Provide the [x, y] coordinate of the cell's center where the given text is located.  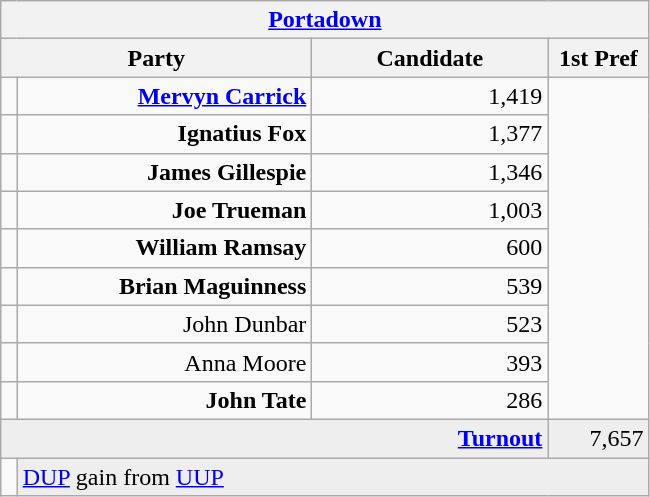
523 [430, 324]
393 [430, 362]
Mervyn Carrick [164, 96]
Candidate [430, 58]
John Tate [164, 400]
DUP gain from UUP [333, 477]
1,377 [430, 134]
1,419 [430, 96]
1,003 [430, 210]
James Gillespie [164, 172]
Joe Trueman [164, 210]
Party [156, 58]
Anna Moore [164, 362]
539 [430, 286]
Portadown [325, 20]
John Dunbar [164, 324]
William Ramsay [164, 248]
Ignatius Fox [164, 134]
1st Pref [598, 58]
Brian Maguinness [164, 286]
Turnout [274, 438]
1,346 [430, 172]
286 [430, 400]
600 [430, 248]
7,657 [598, 438]
